For the text-containing cell, return its midpoint in [X, Y] coordinate format. 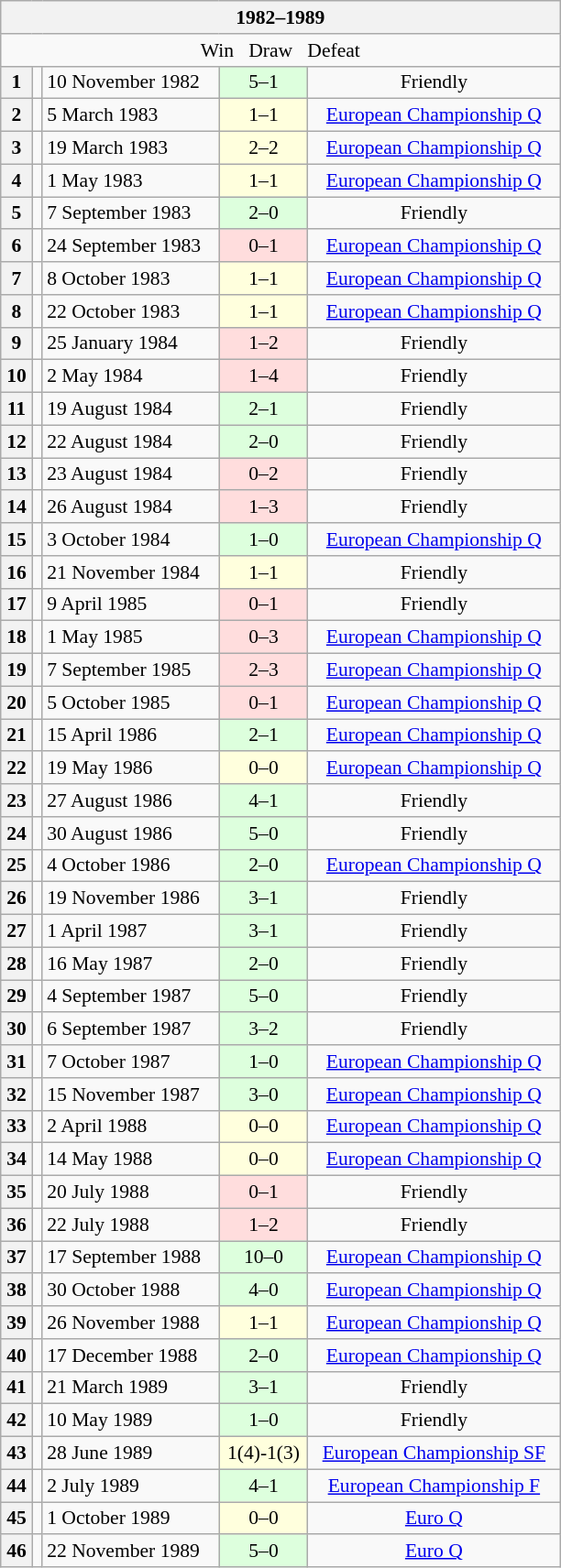
10 May 1989 [130, 1421]
17 December 1988 [130, 1356]
25 [16, 866]
37 [16, 1258]
4 [16, 180]
2 April 1988 [130, 1127]
15 April 1986 [130, 735]
17 September 1988 [130, 1258]
14 [16, 507]
9 April 1985 [130, 604]
16 [16, 572]
43 [16, 1454]
1 October 1989 [130, 1519]
19 March 1983 [130, 148]
30 October 1988 [130, 1290]
20 [16, 702]
25 January 1984 [130, 343]
15 November 1987 [130, 1094]
26 November 1988 [130, 1323]
28 June 1989 [130, 1454]
5 March 1983 [130, 115]
0–3 [264, 637]
23 [16, 800]
3 [16, 148]
31 [16, 1062]
6 [16, 246]
1(4)-1(3) [264, 1454]
1982–1989 [280, 17]
46 [16, 1552]
44 [16, 1486]
27 [16, 931]
28 [16, 964]
35 [16, 1192]
22 July 1988 [130, 1225]
10 November 1982 [130, 82]
38 [16, 1290]
1 May 1985 [130, 637]
18 [16, 637]
30 August 1986 [130, 833]
5 [16, 213]
22 August 1984 [130, 441]
4–0 [264, 1290]
19 August 1984 [130, 409]
1 May 1983 [130, 180]
1–3 [264, 507]
39 [16, 1323]
23 August 1984 [130, 474]
42 [16, 1421]
10–0 [264, 1258]
2–3 [264, 670]
4 October 1986 [130, 866]
7 October 1987 [130, 1062]
10 [16, 376]
7 September 1983 [130, 213]
7 September 1985 [130, 670]
2 [16, 115]
26 [16, 898]
6 September 1987 [130, 1029]
45 [16, 1519]
17 [16, 604]
19 [16, 670]
22 November 1989 [130, 1552]
2 July 1989 [130, 1486]
19 November 1986 [130, 898]
3 October 1984 [130, 539]
5–1 [264, 82]
14 May 1988 [130, 1160]
19 May 1986 [130, 768]
24 [16, 833]
15 [16, 539]
0–2 [264, 474]
21 [16, 735]
24 September 1983 [130, 246]
1 [16, 82]
3–0 [264, 1094]
8 [16, 311]
40 [16, 1356]
26 August 1984 [130, 507]
European Championship SF [434, 1454]
27 August 1986 [130, 800]
12 [16, 441]
11 [16, 409]
8 October 1983 [130, 278]
2–2 [264, 148]
1 April 1987 [130, 931]
20 July 1988 [130, 1192]
34 [16, 1160]
36 [16, 1225]
13 [16, 474]
16 May 1987 [130, 964]
22 October 1983 [130, 311]
29 [16, 996]
Win Draw Defeat [280, 50]
22 [16, 768]
European Championship F [434, 1486]
1–4 [264, 376]
30 [16, 1029]
33 [16, 1127]
9 [16, 343]
7 [16, 278]
21 November 1984 [130, 572]
3–2 [264, 1029]
41 [16, 1388]
32 [16, 1094]
4 September 1987 [130, 996]
21 March 1989 [130, 1388]
5 October 1985 [130, 702]
2 May 1984 [130, 376]
